Output the [X, Y] coordinate of the center of the cell containing the given text.  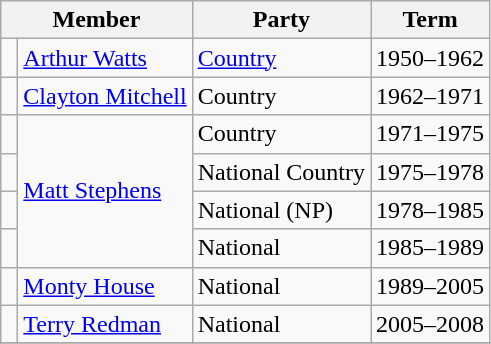
2005–2008 [430, 324]
National Country [281, 172]
Member [96, 20]
Clayton Mitchell [105, 96]
1950–1962 [430, 58]
Arthur Watts [105, 58]
National (NP) [281, 210]
Party [281, 20]
1978–1985 [430, 210]
Matt Stephens [105, 191]
Term [430, 20]
1975–1978 [430, 172]
Monty House [105, 286]
1962–1971 [430, 96]
1985–1989 [430, 248]
1989–2005 [430, 286]
1971–1975 [430, 134]
Terry Redman [105, 324]
